Return the (x, y) coordinate for the center point of the cell that contains the specified text.  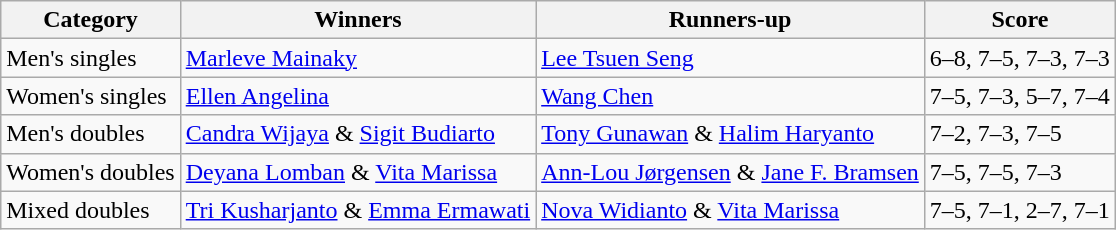
Men's singles (90, 58)
7–5, 7–5, 7–3 (1020, 172)
Score (1020, 20)
Women's doubles (90, 172)
Deyana Lomban & Vita Marissa (358, 172)
7–5, 7–3, 5–7, 7–4 (1020, 96)
Mixed doubles (90, 210)
7–5, 7–1, 2–7, 7–1 (1020, 210)
Ellen Angelina (358, 96)
Tri Kusharjanto & Emma Ermawati (358, 210)
Wang Chen (730, 96)
Winners (358, 20)
Category (90, 20)
6–8, 7–5, 7–3, 7–3 (1020, 58)
Tony Gunawan & Halim Haryanto (730, 134)
Ann-Lou Jørgensen & Jane F. Bramsen (730, 172)
Nova Widianto & Vita Marissa (730, 210)
Runners-up (730, 20)
Lee Tsuen Seng (730, 58)
Women's singles (90, 96)
Marleve Mainaky (358, 58)
7–2, 7–3, 7–5 (1020, 134)
Candra Wijaya & Sigit Budiarto (358, 134)
Men's doubles (90, 134)
